Provide the (x, y) coordinate of the cell's center where the given text is located.  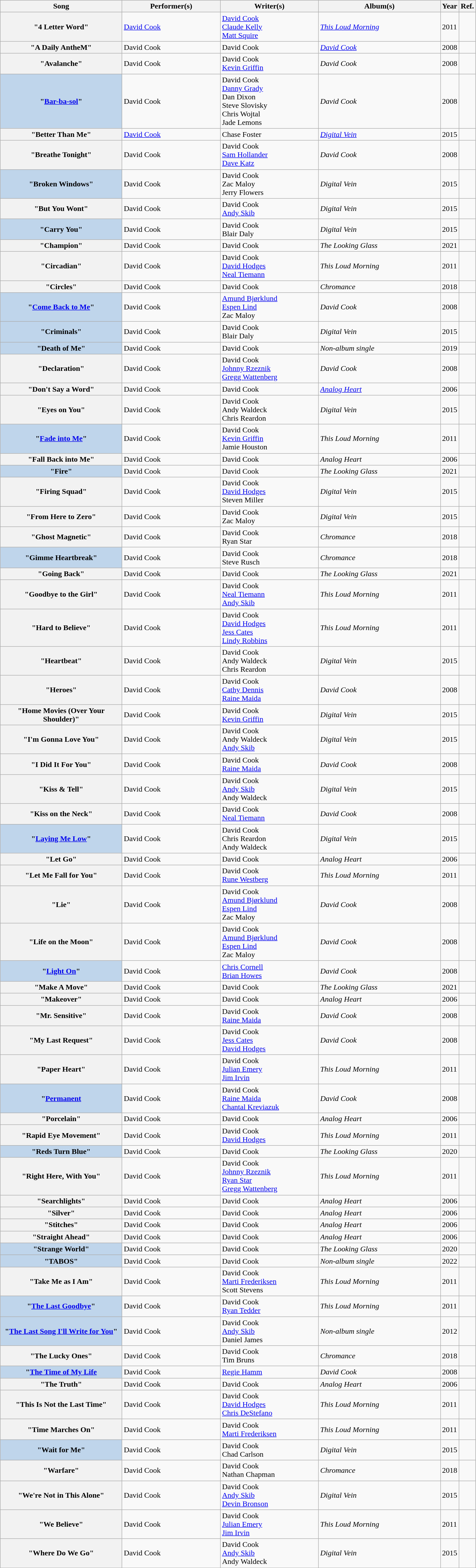
David CookAndy WaldeckAndy Skib (270, 740)
"But You Wont" (61, 209)
"Searchlights" (61, 1201)
David CookRyan Tedder (270, 1306)
"Don't Say a Word" (61, 389)
David CookDavid HodgesSteven Miller (270, 492)
David CookSam HollanderDave Katz (270, 155)
David CookJohnny RzeznikRyan StarGregg Wattenberg (270, 1176)
"Goodbye to the Girl" (61, 594)
"Heartbeat" (61, 661)
David CookNeal TiemannAndy Skib (270, 594)
"Let Me Fall for You" (61, 875)
David CookZac Maloy (270, 517)
David CookRune Westberg (270, 875)
Regie Hamm (270, 1372)
"Heroes" (61, 690)
"Straight Ahead" (61, 1237)
"Permanent (61, 1098)
"Better Than Me" (61, 134)
"Death of Me" (61, 348)
"Wait for Me" (61, 1450)
"Right Here, With You" (61, 1176)
"Lie" (61, 904)
Chris CornellBrian Howes (270, 971)
David CookDavid HodgesChris DeStefano (270, 1405)
David CookKevin GriffinJamie Houston (270, 439)
David CookRyan Star (270, 537)
"Carry You" (61, 229)
"Time Marches On" (61, 1429)
"Paper Heart" (61, 1069)
"The Truth" (61, 1384)
"Hard to Believe" (61, 628)
"Ghost Magnetic" (61, 537)
"A Daily AntheM" (61, 47)
David CookCathy DennisRaine Maida (270, 690)
"Light On" (61, 971)
"Fire" (61, 471)
David CookDanny GradyDan DixonSteve SloviskyChris WojtalJade Lemons (270, 101)
"We Believe" (61, 1524)
Ref. (467, 6)
2022 (449, 1261)
"Strange World" (61, 1249)
"Fade into Me" (61, 439)
David CookZac MaloyJerry Flowers (270, 184)
"Let Go" (61, 859)
David CookChad Carlson (270, 1450)
Performer(s) (171, 6)
"Going Back" (61, 574)
"Home Movies (Over Your Shoulder)" (61, 715)
David CookDavid HodgesJess CatesLindy Robbins (270, 628)
"The Last Song I'll Write for You" (61, 1331)
"TABOS" (61, 1261)
Chase Foster (270, 134)
David CookRaine MaidaChantal Kreviazuk (270, 1098)
David CookMarti FrederiksenScott Stevens (270, 1281)
"Breathe Tonight" (61, 155)
David CookAndy Skib (270, 209)
"Make A Move" (61, 987)
"Porcelain" (61, 1119)
"I'm Gonna Love You" (61, 740)
"Silver" (61, 1213)
"Kiss on the Neck" (61, 814)
"Champion" (61, 245)
"Avalanche" (61, 64)
"Reds Turn Blue" (61, 1151)
"Circadian" (61, 266)
David CookNathan Chapman (270, 1470)
"From Here to Zero" (61, 517)
"Fall Back into Me" (61, 459)
"Circles" (61, 287)
David CookClaude KellyMatt Squire (270, 27)
"The Lucky Ones" (61, 1356)
Song (61, 6)
"Where Do We Go" (61, 1553)
"The Last Goodbye" (61, 1306)
David CookSteve Rusch (270, 558)
"4 Letter Word" (61, 27)
Amund BjørklundEspen LindZac Maloy (270, 307)
"Declaration" (61, 369)
David CookAndy SkibDaniel James (270, 1331)
"Take Me as I Am" (61, 1281)
David CookJess CatesDavid Hodges (270, 1040)
David CookChris ReardonAndy Waldeck (270, 839)
"Mr. Sensitive" (61, 1015)
"Kiss & Tell" (61, 789)
David CookMarti Frederiksen (270, 1429)
"Criminals" (61, 332)
Year (449, 6)
2012 (449, 1331)
"Broken Windows" (61, 184)
"The Time of My Life (61, 1372)
David CookJohnny RzeznikGregg Wattenberg (270, 369)
Writer(s) (270, 6)
David CookDavid Hodges (270, 1135)
"Bar-ba-sol" (61, 101)
David CookAndy SkibDevin Bronson (270, 1495)
"Come Back to Me" (61, 307)
"Makeover" (61, 999)
2019 (449, 348)
"We're Not in This Alone" (61, 1495)
"This Is Not the Last Time" (61, 1405)
"Gimme Heartbreak" (61, 558)
"Firing Squad" (61, 492)
David CookNeal Tiemann (270, 814)
David CookTim Bruns (270, 1356)
"Warfare" (61, 1470)
"Laying Me Low" (61, 839)
Album(s) (379, 6)
"Rapid Eye Movement" (61, 1135)
"Eyes on You" (61, 410)
"My Last Request" (61, 1040)
"I Did It For You" (61, 764)
"Life on the Moon" (61, 942)
"Stitches" (61, 1225)
David CookDavid HodgesNeal Tiemann (270, 266)
